For the text-containing cell, return its midpoint in [X, Y] coordinate format. 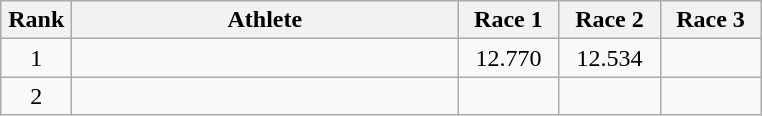
Race 1 [508, 20]
Race 3 [710, 20]
12.534 [610, 58]
1 [36, 58]
12.770 [508, 58]
Athlete [265, 20]
2 [36, 96]
Rank [36, 20]
Race 2 [610, 20]
